From the cell containing the given text, extract its center point as [X, Y] coordinate. 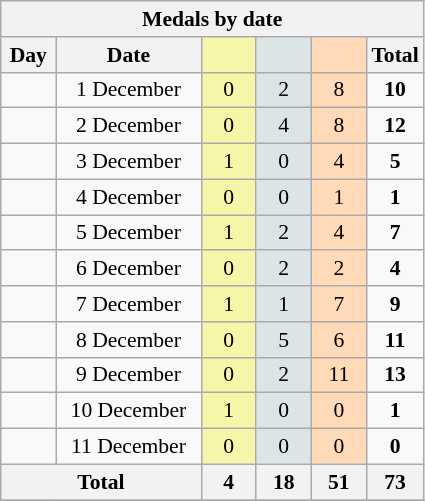
Date [128, 55]
73 [394, 482]
2 December [128, 126]
1 December [128, 90]
5 December [128, 233]
12 [394, 126]
Day [28, 55]
13 [394, 375]
3 December [128, 162]
4 December [128, 197]
Medals by date [212, 19]
6 December [128, 269]
18 [284, 482]
9 December [128, 375]
51 [338, 482]
6 [338, 340]
9 [394, 304]
10 [394, 90]
11 December [128, 447]
7 December [128, 304]
10 December [128, 411]
8 December [128, 340]
